Provide the [X, Y] coordinate of the cell's center where the given text is located.  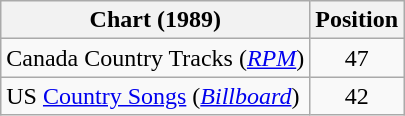
US Country Songs (Billboard) [156, 96]
Position [357, 20]
42 [357, 96]
47 [357, 58]
Canada Country Tracks (RPM) [156, 58]
Chart (1989) [156, 20]
